Detect which cell encompasses the target text, then output its (X, Y) center coordinate. 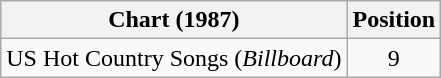
Position (394, 20)
9 (394, 58)
US Hot Country Songs (Billboard) (174, 58)
Chart (1987) (174, 20)
